Output the [x, y] coordinate of the center of the cell containing the given text.  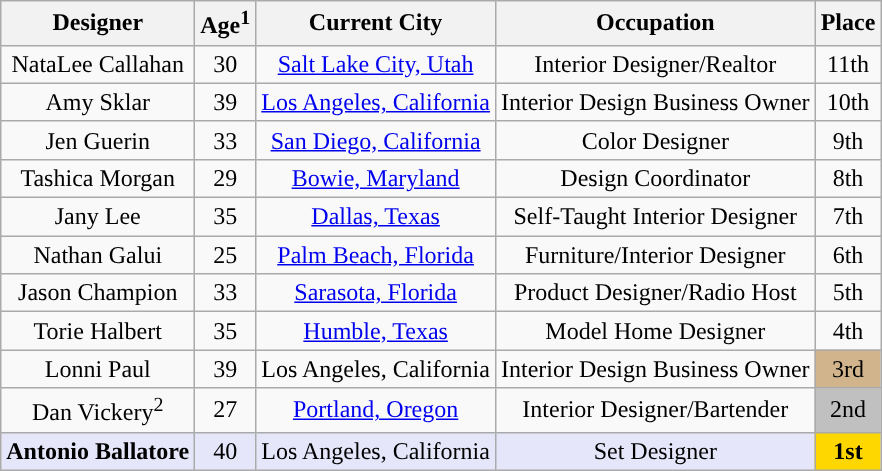
Sarasota, Florida [376, 293]
Antonio Ballatore [98, 451]
Color Designer [655, 140]
40 [226, 451]
Place [848, 24]
Humble, Texas [376, 331]
Designer [98, 24]
NataLee Callahan [98, 64]
Jen Guerin [98, 140]
5th [848, 293]
Furniture/Interior Designer [655, 255]
4th [848, 331]
29 [226, 178]
1st [848, 451]
Bowie, Maryland [376, 178]
Salt Lake City, Utah [376, 64]
9th [848, 140]
Age1 [226, 24]
Occupation [655, 24]
11th [848, 64]
Portland, Oregon [376, 410]
Jason Champion [98, 293]
Amy Sklar [98, 102]
7th [848, 217]
Product Designer/Radio Host [655, 293]
10th [848, 102]
Jany Lee [98, 217]
8th [848, 178]
Dan Vickery2 [98, 410]
Lonni Paul [98, 369]
6th [848, 255]
Design Coordinator [655, 178]
Dallas, Texas [376, 217]
Nathan Galui [98, 255]
Self-Taught Interior Designer [655, 217]
Torie Halbert [98, 331]
San Diego, California [376, 140]
2nd [848, 410]
27 [226, 410]
Current City [376, 24]
3rd [848, 369]
Tashica Morgan [98, 178]
Interior Designer/Realtor [655, 64]
Set Designer [655, 451]
Model Home Designer [655, 331]
30 [226, 64]
25 [226, 255]
Palm Beach, Florida [376, 255]
Interior Designer/Bartender [655, 410]
